From the cell containing the given text, extract its center point as (X, Y) coordinate. 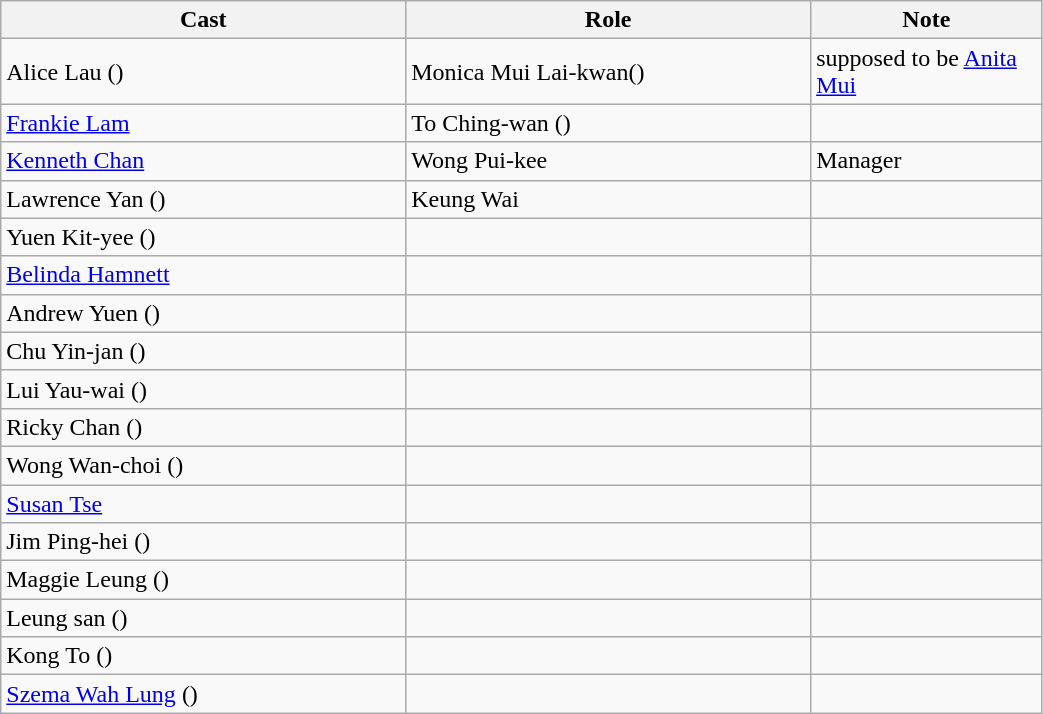
Keung Wai (608, 199)
Monica Mui Lai-kwan() (608, 72)
Szema Wah Lung () (204, 694)
Lui Yau-wai () (204, 389)
Note (926, 20)
Andrew Yuen () (204, 313)
Jim Ping-hei () (204, 542)
Wong Wan-choi () (204, 465)
Susan Tse (204, 503)
Wong Pui-kee (608, 161)
Ricky Chan () (204, 427)
Role (608, 20)
Kong To () (204, 656)
Lawrence Yan () (204, 199)
Yuen Kit-yee () (204, 237)
Chu Yin-jan () (204, 351)
Alice Lau () (204, 72)
Cast (204, 20)
To Ching-wan () (608, 123)
Frankie Lam (204, 123)
Manager (926, 161)
Leung san () (204, 618)
Belinda Hamnett (204, 275)
supposed to be Anita Mui (926, 72)
Kenneth Chan (204, 161)
Maggie Leung () (204, 580)
